Locate the cell with the specified text and output its [x, y] center coordinate. 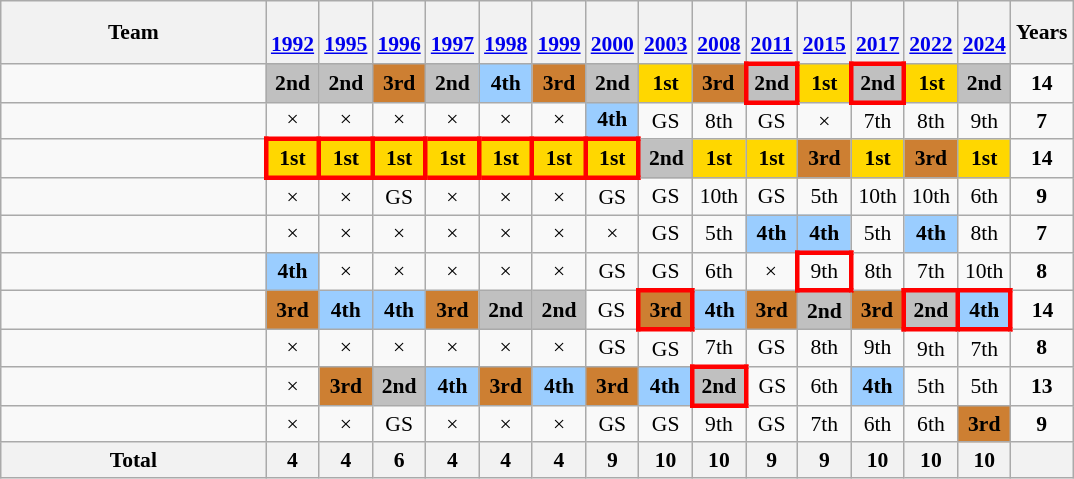
2000 [612, 32]
1996 [398, 32]
1995 [346, 32]
1999 [558, 32]
Years [1042, 32]
1998 [506, 32]
1997 [452, 32]
2008 [718, 32]
2017 [878, 32]
2003 [666, 32]
2015 [824, 32]
Total [134, 461]
2011 [772, 32]
6 [398, 461]
13 [1042, 386]
Team [134, 32]
2022 [930, 32]
1992 [292, 32]
2024 [984, 32]
